Return the [X, Y] coordinate for the center point of the cell that contains the specified text.  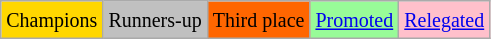
Third place [258, 20]
Champions [52, 20]
Relegated [444, 20]
Promoted [354, 20]
Runners-up [155, 20]
